Detect which cell encompasses the target text, then output its [X, Y] center coordinate. 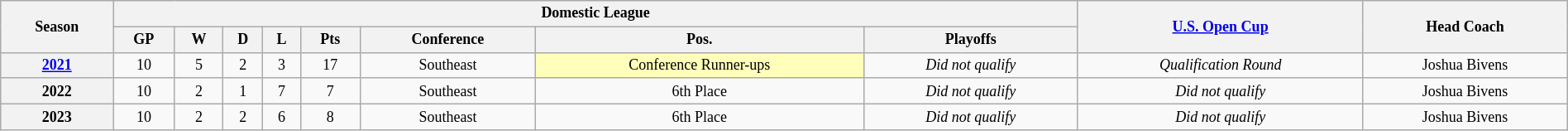
Qualification Round [1220, 65]
GP [144, 40]
2022 [57, 91]
Pos. [700, 40]
Pts [330, 40]
W [198, 40]
Conference Runner-ups [700, 65]
Domestic League [595, 13]
Playoffs [971, 40]
U.S. Open Cup [1220, 27]
2021 [57, 65]
L [282, 40]
Conference [447, 40]
3 [282, 65]
5 [198, 65]
D [243, 40]
17 [330, 65]
2023 [57, 116]
6 [282, 116]
8 [330, 116]
1 [243, 91]
Head Coach [1465, 27]
Season [57, 27]
